Return the [x, y] coordinate for the center point of the cell that contains the specified text.  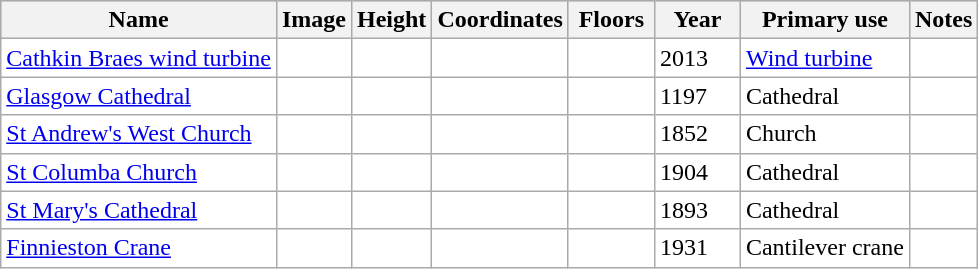
Floors [611, 20]
Name [139, 20]
Primary use [824, 20]
Notes [943, 20]
1931 [697, 248]
2013 [697, 58]
Year [697, 20]
1893 [697, 210]
Image [314, 20]
St Columba Church [139, 172]
Cathkin Braes wind turbine [139, 58]
Finnieston Crane [139, 248]
Cantilever crane [824, 248]
Glasgow Cathedral [139, 96]
St Andrew's West Church [139, 134]
1197 [697, 96]
1852 [697, 134]
Coordinates [500, 20]
Wind turbine [824, 58]
Church [824, 134]
St Mary's Cathedral [139, 210]
Height [391, 20]
1904 [697, 172]
